For the text-containing cell, return its midpoint in [X, Y] coordinate format. 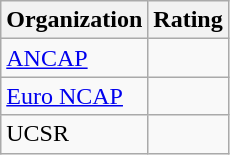
ANCAP [74, 58]
UCSR [74, 134]
Euro NCAP [74, 96]
Organization [74, 20]
Rating [188, 20]
